Determine the [x, y] coordinate at the center of the cell enclosing the given text.  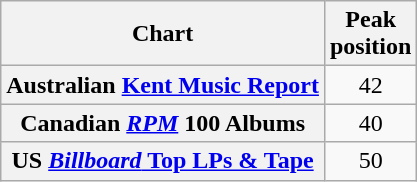
Canadian RPM 100 Albums [163, 123]
Chart [163, 34]
Australian Kent Music Report [163, 85]
50 [370, 161]
Peakposition [370, 34]
US Billboard Top LPs & Tape [163, 161]
40 [370, 123]
42 [370, 85]
